Search for the cell housing the specified text and yield its (x, y) center coordinate. 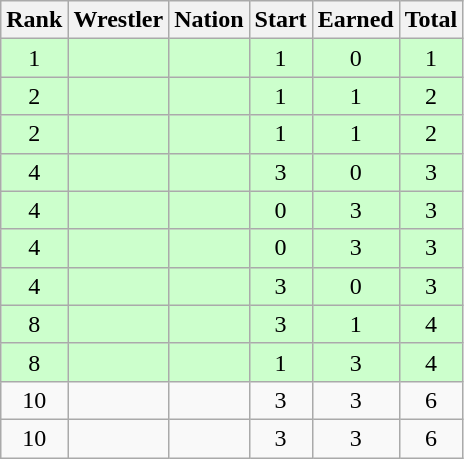
Wrestler (118, 20)
Total (431, 20)
Rank (34, 20)
Start (280, 20)
Earned (356, 20)
Nation (209, 20)
